Capture the cell that displays the provided text and extract its [X, Y] central coordinate. 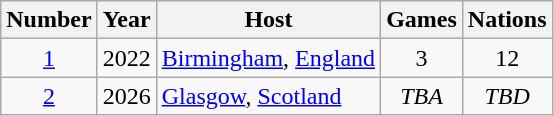
3 [422, 58]
Year [126, 20]
2 [49, 96]
Host [268, 20]
Glasgow, Scotland [268, 96]
12 [507, 58]
Number [49, 20]
Games [422, 20]
2026 [126, 96]
TBA [422, 96]
TBD [507, 96]
2022 [126, 58]
Birmingham, England [268, 58]
1 [49, 58]
Nations [507, 20]
